For the text-containing cell, return its midpoint in (x, y) coordinate format. 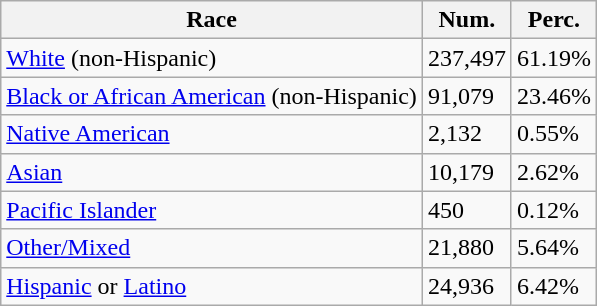
Other/Mixed (212, 248)
6.42% (554, 286)
Pacific Islander (212, 210)
Num. (466, 20)
White (non-Hispanic) (212, 58)
Perc. (554, 20)
23.46% (554, 96)
2,132 (466, 134)
Hispanic or Latino (212, 286)
0.12% (554, 210)
Race (212, 20)
2.62% (554, 172)
5.64% (554, 248)
61.19% (554, 58)
Native American (212, 134)
24,936 (466, 286)
10,179 (466, 172)
0.55% (554, 134)
237,497 (466, 58)
Black or African American (non-Hispanic) (212, 96)
450 (466, 210)
Asian (212, 172)
21,880 (466, 248)
91,079 (466, 96)
